Pinpoint the cell where the given text exists, returning its (x, y) midpoint coordinate. 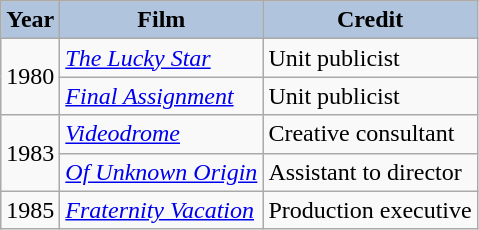
Videodrome (162, 134)
1983 (30, 153)
Year (30, 20)
1980 (30, 77)
Fraternity Vacation (162, 210)
Production executive (370, 210)
The Lucky Star (162, 58)
Creative consultant (370, 134)
1985 (30, 210)
Credit (370, 20)
Film (162, 20)
Assistant to director (370, 172)
Of Unknown Origin (162, 172)
Final Assignment (162, 96)
